Determine the [X, Y] coordinate at the center of the cell enclosing the given text.  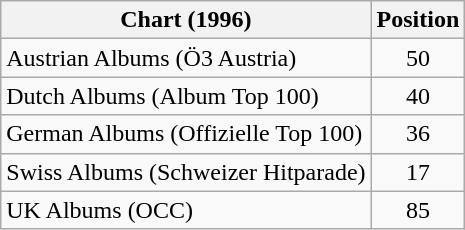
40 [418, 96]
Position [418, 20]
36 [418, 134]
Chart (1996) [186, 20]
Austrian Albums (Ö3 Austria) [186, 58]
85 [418, 210]
17 [418, 172]
Swiss Albums (Schweizer Hitparade) [186, 172]
Dutch Albums (Album Top 100) [186, 96]
German Albums (Offizielle Top 100) [186, 134]
50 [418, 58]
UK Albums (OCC) [186, 210]
